Output the (x, y) coordinate of the center of the cell containing the given text.  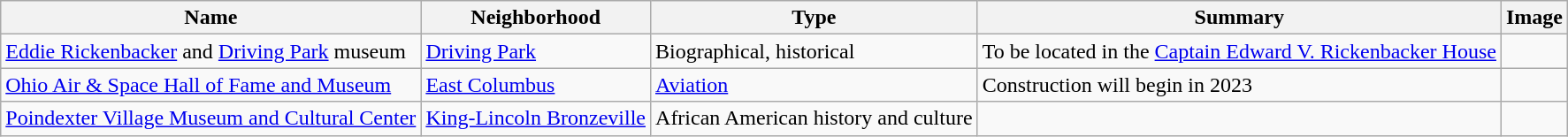
East Columbus (536, 85)
Poindexter Village Museum and Cultural Center (210, 118)
Name (210, 18)
Construction will begin in 2023 (1239, 85)
Ohio Air & Space Hall of Fame and Museum (210, 85)
King-Lincoln Bronzeville (536, 118)
Image (1534, 18)
Aviation (815, 85)
Driving Park (536, 51)
Eddie Rickenbacker and Driving Park museum (210, 51)
Neighborhood (536, 18)
To be located in the Captain Edward V. Rickenbacker House (1239, 51)
Summary (1239, 18)
African American history and culture (815, 118)
Type (815, 18)
Biographical, historical (815, 51)
